Search for the cell housing the specified text and yield its (X, Y) center coordinate. 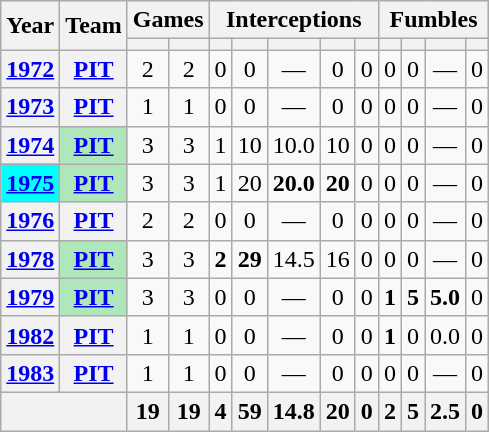
1975 (30, 183)
1973 (30, 107)
10.0 (294, 145)
14.8 (294, 411)
29 (250, 259)
14.5 (294, 259)
1972 (30, 69)
1974 (30, 145)
Year (30, 26)
1978 (30, 259)
Interceptions (294, 20)
Fumbles (433, 20)
16 (338, 259)
20.0 (294, 183)
1983 (30, 373)
Games (168, 20)
2.5 (444, 411)
5.0 (444, 297)
Team (94, 26)
1982 (30, 335)
0.0 (444, 335)
4 (220, 411)
59 (250, 411)
1976 (30, 221)
1979 (30, 297)
